For the text-containing cell, return its midpoint in [X, Y] coordinate format. 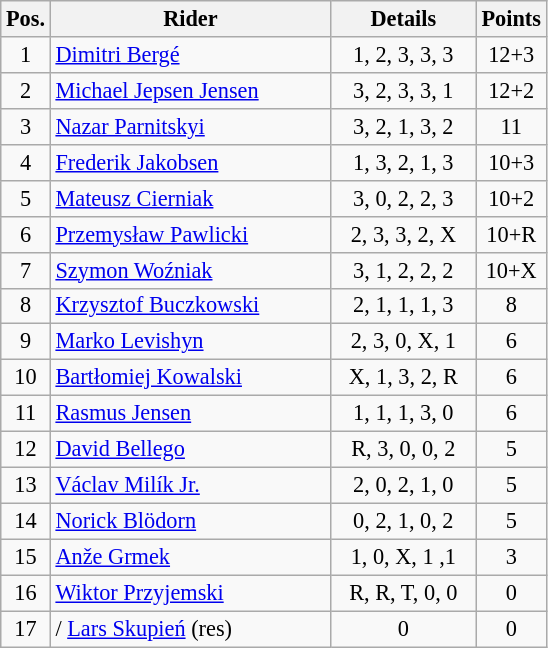
1, 3, 2, 1, 3 [404, 162]
13 [26, 485]
10+2 [511, 198]
2, 1, 1, 1, 3 [404, 306]
12+2 [511, 90]
0, 2, 1, 0, 2 [404, 521]
Marko Levishyn [190, 342]
Anže Grmek [190, 557]
10+R [511, 234]
3, 2, 3, 3, 1 [404, 90]
Nazar Parnitskyi [190, 126]
1, 2, 3, 3, 3 [404, 55]
Václav Milík Jr. [190, 485]
Frederik Jakobsen [190, 162]
Wiktor Przyjemski [190, 593]
12+3 [511, 55]
10 [26, 378]
2, 3, 0, X, 1 [404, 342]
2, 3, 3, 2, X [404, 234]
Mateusz Cierniak [190, 198]
4 [26, 162]
3, 1, 2, 2, 2 [404, 270]
1, 0, X, 1 ,1 [404, 557]
Szymon Woźniak [190, 270]
10+3 [511, 162]
Details [404, 19]
17 [26, 629]
1 [26, 55]
14 [26, 521]
Krzysztof Buczkowski [190, 306]
2 [26, 90]
Michael Jepsen Jensen [190, 90]
3, 2, 1, 3, 2 [404, 126]
16 [26, 593]
3, 0, 2, 2, 3 [404, 198]
Rasmus Jensen [190, 414]
R, 3, 0, 0, 2 [404, 450]
X, 1, 3, 2, R [404, 378]
15 [26, 557]
David Bellego [190, 450]
Bartłomiej Kowalski [190, 378]
10+X [511, 270]
9 [26, 342]
Rider [190, 19]
/ Lars Skupień (res) [190, 629]
Dimitri Bergé [190, 55]
Norick Blödorn [190, 521]
Pos. [26, 19]
7 [26, 270]
12 [26, 450]
Przemysław Pawlicki [190, 234]
1, 1, 1, 3, 0 [404, 414]
Points [511, 19]
R, R, T, 0, 0 [404, 593]
2, 0, 2, 1, 0 [404, 485]
